Identify which cell holds the provided text, then report its [X, Y] central coordinate. 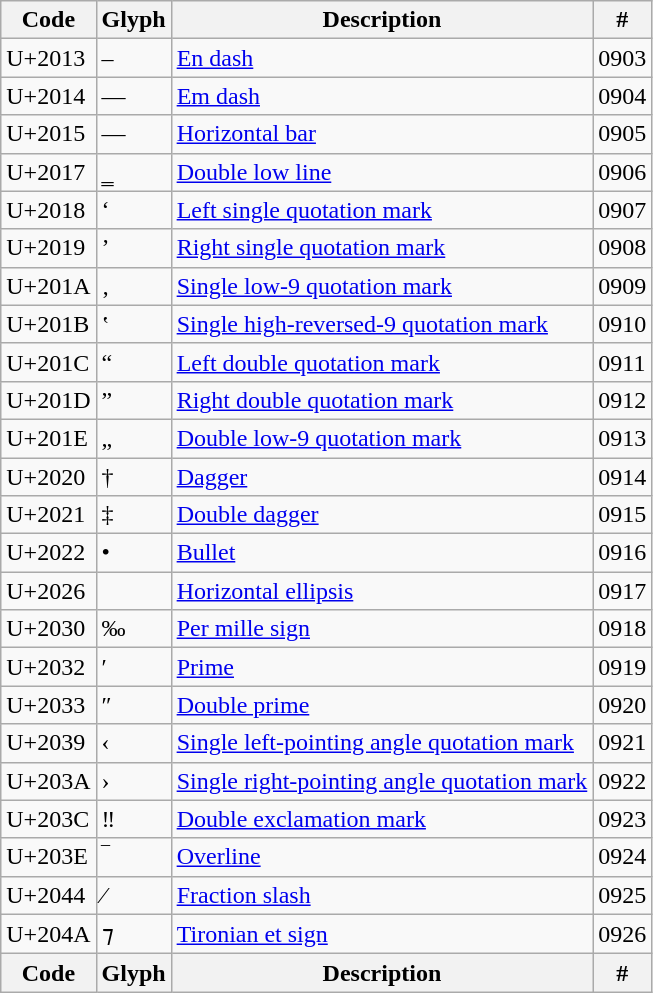
U+2018 [48, 210]
Right double quotation mark [382, 400]
0916 [622, 553]
Left single quotation mark [382, 210]
En dash [382, 58]
0913 [622, 438]
Horizontal bar [382, 134]
0905 [622, 134]
0911 [622, 362]
U+201B [48, 324]
U+203C [48, 819]
U+2039 [48, 743]
0909 [622, 286]
‡ [134, 515]
U+2021 [48, 515]
Overline [382, 857]
Single left-pointing angle quotation mark [382, 743]
0923 [622, 819]
U+2014 [48, 96]
Horizontal ellipsis [382, 591]
U+203E [48, 857]
0915 [622, 515]
‰ [134, 629]
0918 [622, 629]
0922 [622, 781]
′ [134, 667]
U+201D [48, 400]
‛ [134, 324]
0919 [622, 667]
U+201A [48, 286]
U+2013 [48, 58]
0912 [622, 400]
Right single quotation mark [382, 248]
‗ [134, 172]
Double dagger [382, 515]
0908 [622, 248]
U+2032 [48, 667]
‘ [134, 210]
0917 [622, 591]
Per mille sign [382, 629]
‹ [134, 743]
› [134, 781]
† [134, 477]
U+204A [48, 934]
0906 [622, 172]
‚ [134, 286]
U+201E [48, 438]
U+2033 [48, 705]
0907 [622, 210]
Dagger [382, 477]
Double low-9 quotation mark [382, 438]
Prime [382, 667]
U+2020 [48, 477]
— [134, 96]
0910 [622, 324]
U+203A [48, 781]
Fraction slash [382, 895]
– [134, 58]
Double low line [382, 172]
0914 [622, 477]
U+2030 [48, 629]
0921 [622, 743]
” [134, 400]
U+2019 [48, 248]
⁄ [134, 895]
Em dash [382, 96]
’ [134, 248]
Single low-9 quotation mark [382, 286]
0904 [622, 96]
Left double quotation mark [382, 362]
“ [134, 362]
Single high-reversed-9 quotation mark [382, 324]
0926 [622, 934]
U+2026 [48, 591]
Single right-pointing angle quotation mark [382, 781]
U+2015 [48, 134]
Double prime [382, 705]
― [134, 134]
Bullet [382, 553]
0924 [622, 857]
U+2044 [48, 895]
• [134, 553]
″ [134, 705]
U+2022 [48, 553]
Double exclamation mark [382, 819]
„ [134, 438]
‾ [134, 857]
⁊ [134, 934]
U+201C [48, 362]
‼ [134, 819]
U+2017 [48, 172]
Tironian et sign [382, 934]
0903 [622, 58]
0925 [622, 895]
0920 [622, 705]
